Output the [x, y] coordinate of the center of the cell containing the given text.  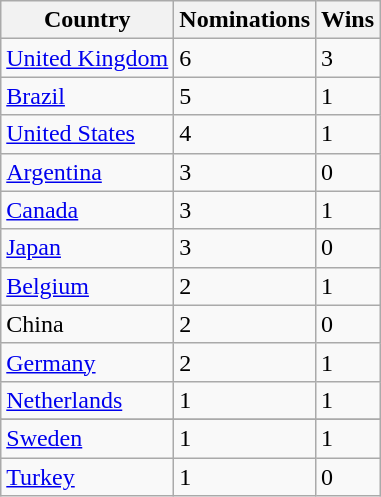
China [88, 324]
Country [88, 20]
Turkey [88, 477]
Nominations [245, 20]
United Kingdom [88, 58]
6 [245, 58]
Canada [88, 210]
5 [245, 96]
Sweden [88, 438]
Japan [88, 248]
Germany [88, 362]
United States [88, 134]
Brazil [88, 96]
4 [245, 134]
Argentina [88, 172]
Wins [348, 20]
Netherlands [88, 400]
Belgium [88, 286]
